Identify which cell holds the provided text, then report its (x, y) central coordinate. 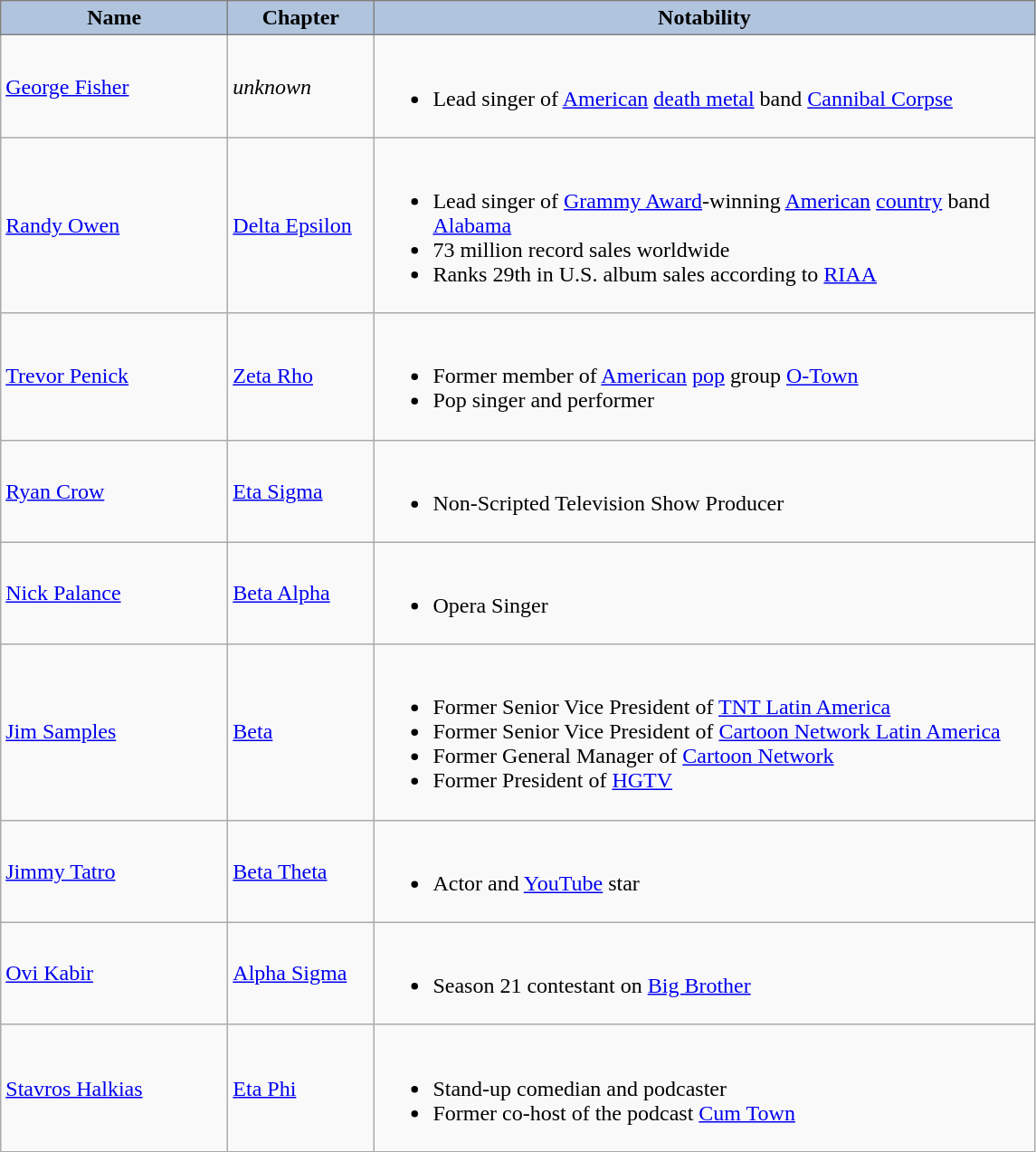
Beta (300, 732)
Lead singer of American death metal band Cannibal Corpse (704, 87)
Nick Palance (114, 594)
Actor and YouTube star (704, 871)
Alpha Sigma (300, 974)
Notability (704, 18)
Former member of American pop group O-TownPop singer and performer (704, 376)
Lead singer of Grammy Award-winning American country band Alabama73 million record sales worldwideRanks 29th in U.S. album sales according to RIAA (704, 225)
Zeta Rho (300, 376)
Stavros Halkias (114, 1088)
Jim Samples (114, 732)
Chapter (300, 18)
Name (114, 18)
Beta Alpha (300, 594)
Eta Sigma (300, 490)
Stand-up comedian and podcasterFormer co-host of the podcast Cum Town (704, 1088)
Randy Owen (114, 225)
Ovi Kabir (114, 974)
Delta Epsilon (300, 225)
Opera Singer (704, 594)
Season 21 contestant on Big Brother (704, 974)
Non-Scripted Television Show Producer (704, 490)
Trevor Penick (114, 376)
George Fisher (114, 87)
Eta Phi (300, 1088)
Jimmy Tatro (114, 871)
Beta Theta (300, 871)
unknown (300, 87)
Ryan Crow (114, 490)
